Output the (X, Y) coordinate of the center of the cell containing the given text.  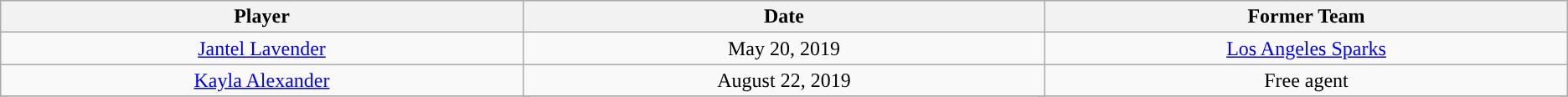
Los Angeles Sparks (1307, 48)
August 22, 2019 (784, 80)
May 20, 2019 (784, 48)
Date (784, 17)
Free agent (1307, 80)
Kayla Alexander (261, 80)
Jantel Lavender (261, 48)
Former Team (1307, 17)
Player (261, 17)
